Search for the cell housing the specified text and yield its [x, y] center coordinate. 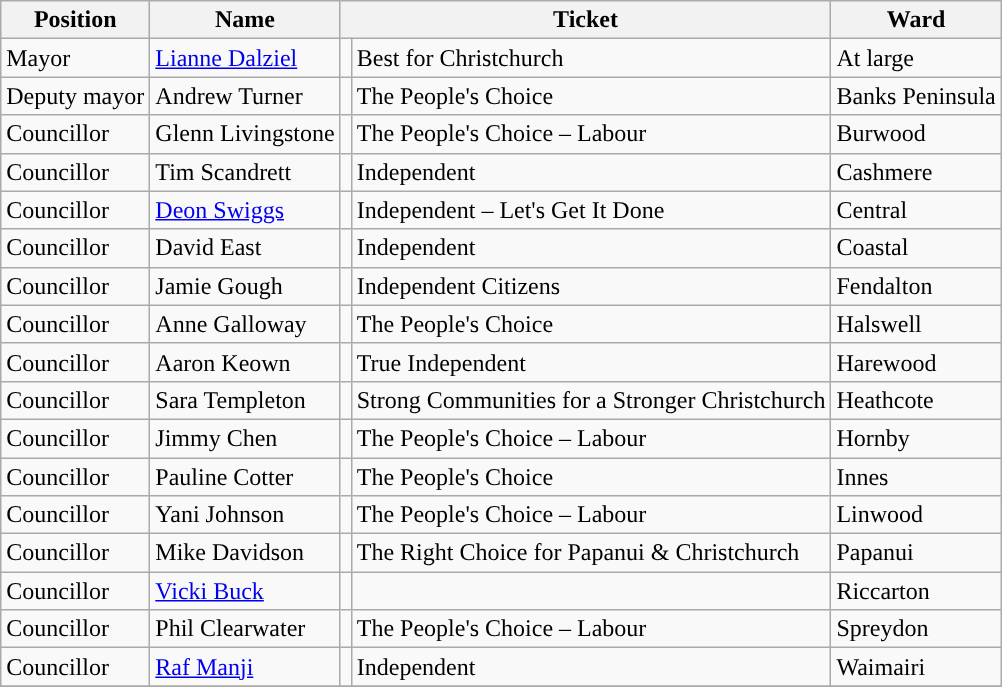
Harewood [916, 362]
Yani Johnson [245, 515]
Deon Swiggs [245, 210]
Lianne Dalziel [245, 58]
The Right Choice for Papanui & Christchurch [591, 553]
Waimairi [916, 667]
Innes [916, 477]
Jimmy Chen [245, 438]
Phil Clearwater [245, 629]
Central [916, 210]
True Independent [591, 362]
Riccarton [916, 591]
Tim Scandrett [245, 172]
Halswell [916, 324]
Glenn Livingstone [245, 134]
Pauline Cotter [245, 477]
Strong Communities for a Stronger Christchurch [591, 400]
Mayor [76, 58]
Heathcote [916, 400]
At large [916, 58]
Best for Christchurch [591, 58]
Ward [916, 20]
Andrew Turner [245, 96]
Aaron Keown [245, 362]
Spreydon [916, 629]
Vicki Buck [245, 591]
Ticket [586, 20]
Independent – Let's Get It Done [591, 210]
David East [245, 248]
Hornby [916, 438]
Independent Citizens [591, 286]
Burwood [916, 134]
Mike Davidson [245, 553]
Cashmere [916, 172]
Fendalton [916, 286]
Banks Peninsula [916, 96]
Deputy mayor [76, 96]
Anne Galloway [245, 324]
Raf Manji [245, 667]
Jamie Gough [245, 286]
Position [76, 20]
Name [245, 20]
Papanui [916, 553]
Sara Templeton [245, 400]
Linwood [916, 515]
Coastal [916, 248]
